Extract the [X, Y] coordinate from the center of the cell holding the provided text.  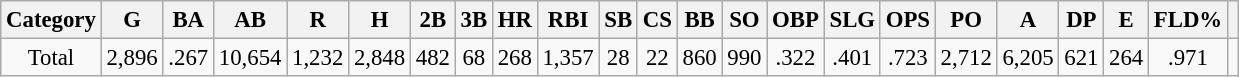
PO [966, 20]
.723 [908, 58]
268 [514, 58]
HR [514, 20]
2,848 [380, 58]
BA [188, 20]
28 [618, 58]
860 [700, 58]
G [132, 20]
CS [657, 20]
2,896 [132, 58]
990 [744, 58]
264 [1126, 58]
482 [432, 58]
22 [657, 58]
.401 [852, 58]
BB [700, 20]
1,232 [318, 58]
Total [51, 58]
RBI [568, 20]
AB [250, 20]
.971 [1188, 58]
2,712 [966, 58]
.267 [188, 58]
68 [474, 58]
SO [744, 20]
FLD% [1188, 20]
R [318, 20]
621 [1082, 58]
E [1126, 20]
Category [51, 20]
2B [432, 20]
3B [474, 20]
.322 [796, 58]
OBP [796, 20]
OPS [908, 20]
1,357 [568, 58]
DP [1082, 20]
10,654 [250, 58]
SB [618, 20]
H [380, 20]
A [1028, 20]
SLG [852, 20]
6,205 [1028, 58]
